Detect which cell encompasses the target text, then output its [X, Y] center coordinate. 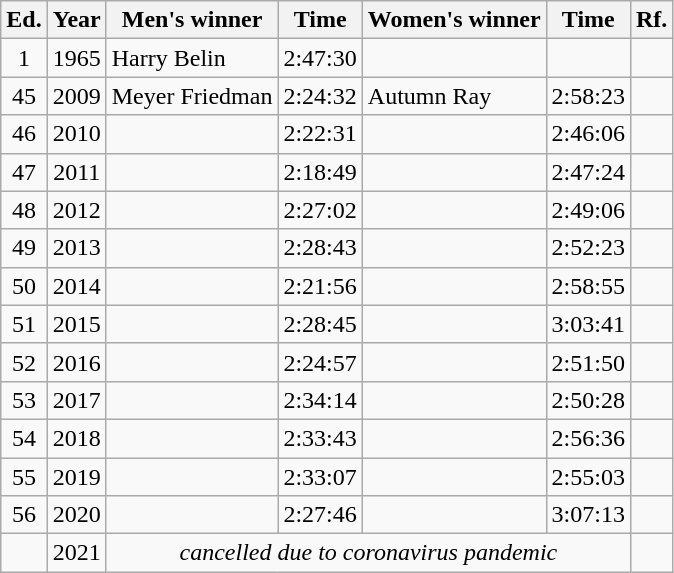
Year [76, 20]
2:28:45 [320, 324]
2015 [76, 324]
2:33:43 [320, 438]
55 [24, 477]
2009 [76, 96]
2:47:30 [320, 58]
50 [24, 286]
Ed. [24, 20]
2012 [76, 210]
2:21:56 [320, 286]
2018 [76, 438]
2019 [76, 477]
1965 [76, 58]
2:27:02 [320, 210]
cancelled due to coronavirus pandemic [368, 553]
46 [24, 134]
2:52:23 [588, 248]
2:58:23 [588, 96]
3:03:41 [588, 324]
2:55:03 [588, 477]
2:24:57 [320, 362]
Harry Belin [192, 58]
52 [24, 362]
2:47:24 [588, 172]
2:24:32 [320, 96]
Women's winner [454, 20]
2021 [76, 553]
2:56:36 [588, 438]
2:34:14 [320, 400]
1 [24, 58]
53 [24, 400]
2:51:50 [588, 362]
2014 [76, 286]
2:50:28 [588, 400]
Meyer Friedman [192, 96]
Rf. [651, 20]
2:18:49 [320, 172]
2020 [76, 515]
56 [24, 515]
47 [24, 172]
2010 [76, 134]
2:49:06 [588, 210]
2:33:07 [320, 477]
Men's winner [192, 20]
2:22:31 [320, 134]
54 [24, 438]
48 [24, 210]
2016 [76, 362]
2:58:55 [588, 286]
2:28:43 [320, 248]
49 [24, 248]
2:46:06 [588, 134]
3:07:13 [588, 515]
2011 [76, 172]
Autumn Ray [454, 96]
51 [24, 324]
45 [24, 96]
2:27:46 [320, 515]
2017 [76, 400]
2013 [76, 248]
